Extract the [X, Y] coordinate from the center of the cell holding the provided text.  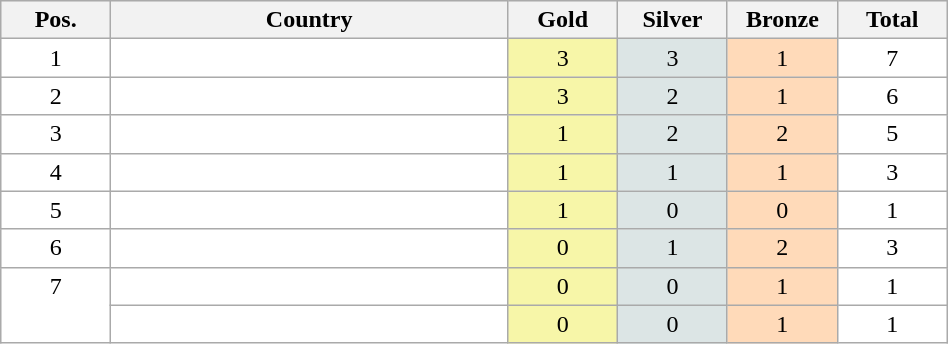
Bronze [782, 20]
Pos. [56, 20]
Gold [563, 20]
Total [892, 20]
Silver [673, 20]
Country [310, 20]
4 [56, 172]
